Find where the given text appears and provide that cell's center as [x, y] coordinate. 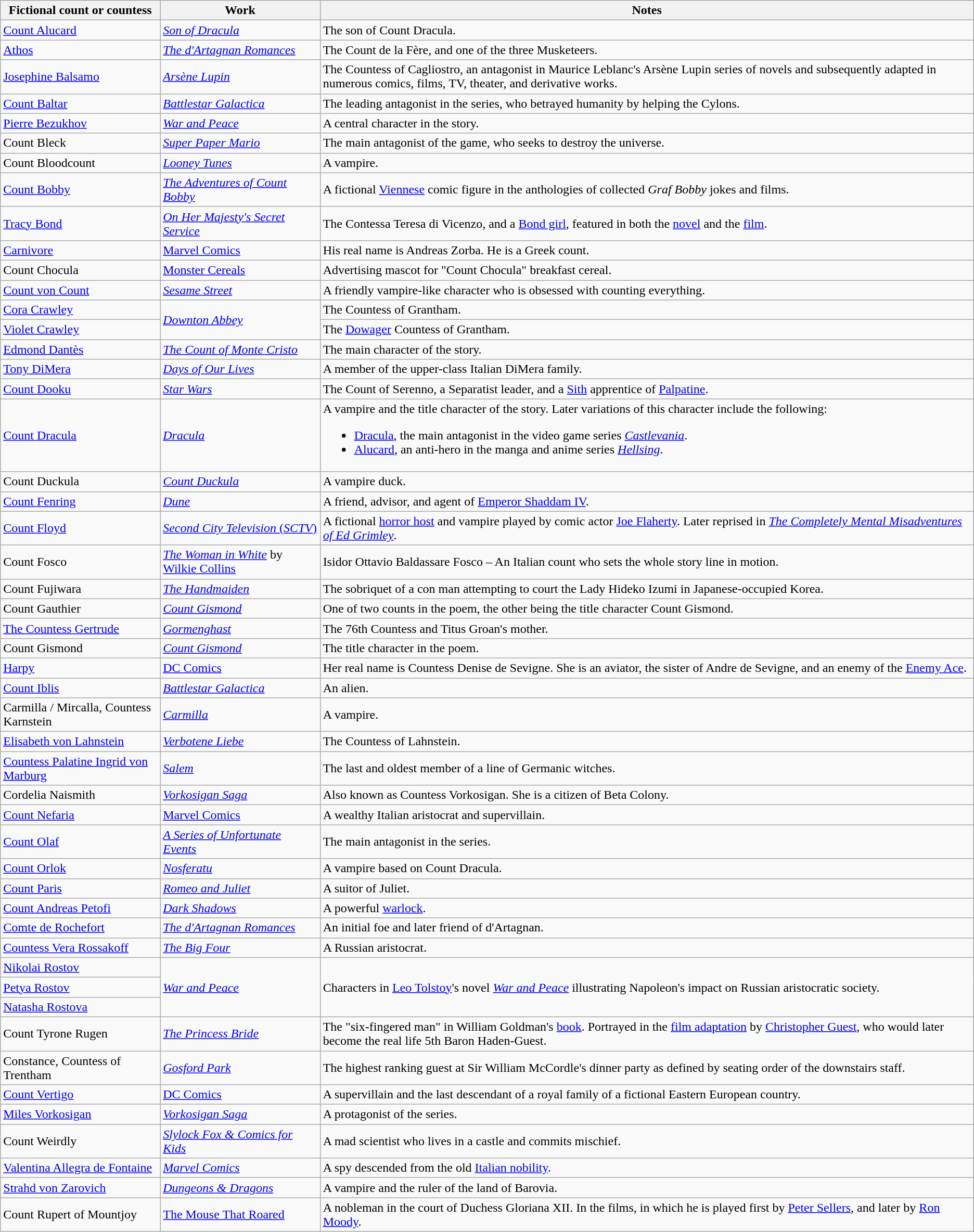
The Big Four [240, 948]
An initial foe and later friend of d'Artagnan. [647, 928]
Count Bleck [80, 143]
Count Fujiwara [80, 589]
Count Dooku [80, 389]
Verbotene Liebe [240, 742]
The Countess Gertrude [80, 628]
Athos [80, 50]
Count Baltar [80, 103]
His real name is Andreas Zorba. He is a Greek count. [647, 250]
Days of Our Lives [240, 369]
Dungeons & Dragons [240, 1188]
One of two counts in the poem, the other being the title character Count Gismond. [647, 608]
Natasha Rostova [80, 1007]
Count Nefaria [80, 815]
Cora Crawley [80, 310]
A powerful warlock. [647, 908]
Second City Television (SCTV) [240, 528]
The Handmaiden [240, 589]
Son of Dracula [240, 30]
A fictional Viennese comic figure in the anthologies of collected Graf Bobby jokes and films. [647, 189]
Count Rupert of Mountjoy [80, 1215]
The Count of Serenno, a Separatist leader, and a Sith apprentice of Palpatine. [647, 389]
Romeo and Juliet [240, 888]
A mad scientist who lives in a castle and commits mischief. [647, 1141]
The main antagonist of the game, who seeks to destroy the universe. [647, 143]
Count Tyrone Rugen [80, 1034]
Downton Abbey [240, 320]
The leading antagonist in the series, who betrayed humanity by helping the Cylons. [647, 103]
Nosferatu [240, 868]
The Woman in White by Wilkie Collins [240, 562]
A wealthy Italian aristocrat and supervillain. [647, 815]
Monster Cereals [240, 270]
The main antagonist in the series. [647, 841]
Carmilla [240, 715]
A protagonist of the series. [647, 1114]
Cordelia Naismith [80, 795]
Arsène Lupin [240, 77]
Harpy [80, 668]
A nobleman in the court of Duchess Gloriana XII. In the films, in which he is played first by Peter Sellers, and later by Ron Moody. [647, 1215]
Count Bloodcount [80, 163]
Tony DiMera [80, 369]
Dune [240, 501]
A spy descended from the old Italian nobility. [647, 1168]
The Dowager Countess of Grantham. [647, 330]
Countess Palatine Ingrid von Marburg [80, 769]
Count Floyd [80, 528]
Count von Count [80, 290]
The highest ranking guest at Sir William McCordle's dinner party as defined by seating order of the downstairs staff. [647, 1067]
The Countess of Lahnstein. [647, 742]
An alien. [647, 688]
The sobriquet of a con man attempting to court the Lady Hideko Izumi in Japanese-occupied Korea. [647, 589]
Violet Crawley [80, 330]
Count Orlok [80, 868]
Valentina Allegra de Fontaine [80, 1168]
Star Wars [240, 389]
The Count de la Fère, and one of the three Musketeers. [647, 50]
Count Bobby [80, 189]
Josephine Balsamo [80, 77]
Her real name is Countess Denise de Sevigne. She is an aviator, the sister of Andre de Sevigne, and an enemy of the Enemy Ace. [647, 668]
On Her Majesty's Secret Service [240, 224]
Work [240, 10]
A suitor of Juliet. [647, 888]
The Count of Monte Cristo [240, 349]
Slylock Fox & Comics for Kids [240, 1141]
Count Vertigo [80, 1095]
The main character of the story. [647, 349]
Also known as Countess Vorkosigan. She is a citizen of Beta Colony. [647, 795]
Count Dracula [80, 435]
The Adventures of Count Bobby [240, 189]
A central character in the story. [647, 123]
Count Chocula [80, 270]
The last and oldest member of a line of Germanic witches. [647, 769]
Count Iblis [80, 688]
The Princess Bride [240, 1034]
Count Weirdly [80, 1141]
Nikolai Rostov [80, 967]
Characters in Leo Tolstoy's novel War and Peace illustrating Napoleon's impact on Russian aristocratic society. [647, 987]
A vampire based on Count Dracula. [647, 868]
Advertising mascot for "Count Chocula" breakfast cereal. [647, 270]
A friend, advisor, and agent of Emperor Shaddam IV. [647, 501]
A Russian aristocrat. [647, 948]
The son of Count Dracula. [647, 30]
A vampire and the ruler of the land of Barovia. [647, 1188]
Notes [647, 10]
Miles Vorkosigan [80, 1114]
The 76th Countess and Titus Groan's mother. [647, 628]
A supervillain and the last descendant of a royal family of a fictional Eastern European country. [647, 1095]
Salem [240, 769]
Count Olaf [80, 841]
Strahd von Zarovich [80, 1188]
Dracula [240, 435]
A friendly vampire-like character who is obsessed with counting everything. [647, 290]
Elisabeth von Lahnstein [80, 742]
Countess Vera Rossakoff [80, 948]
A fictional horror host and vampire played by comic actor Joe Flaherty. Later reprised in The Completely Mental Misadventures of Ed Grimley. [647, 528]
The Mouse That Roared [240, 1215]
The title character in the poem. [647, 648]
Petya Rostov [80, 987]
Carmilla / Mircalla, Countess Karnstein [80, 715]
The Countess of Grantham. [647, 310]
Count Andreas Petofi [80, 908]
Count Fosco [80, 562]
Sesame Street [240, 290]
A vampire duck. [647, 482]
Count Fenring [80, 501]
Constance, Countess of Trentham [80, 1067]
Pierre Bezukhov [80, 123]
Super Paper Mario [240, 143]
Isidor Ottavio Baldassare Fosco – An Italian count who sets the whole story line in motion. [647, 562]
Looney Tunes [240, 163]
Gosford Park [240, 1067]
Count Gauthier [80, 608]
The Contessa Teresa di Vicenzo, and a Bond girl, featured in both the novel and the film. [647, 224]
Comte de Rochefort [80, 928]
Tracy Bond [80, 224]
Edmond Dantès [80, 349]
A Series of Unfortunate Events [240, 841]
A member of the upper-class Italian DiMera family. [647, 369]
Dark Shadows [240, 908]
Carnivore [80, 250]
Gormenghast [240, 628]
Count Alucard [80, 30]
Fictional count or countess [80, 10]
Count Paris [80, 888]
